Scan for the cell matching the given text and deliver its (x, y) coordinate at center. 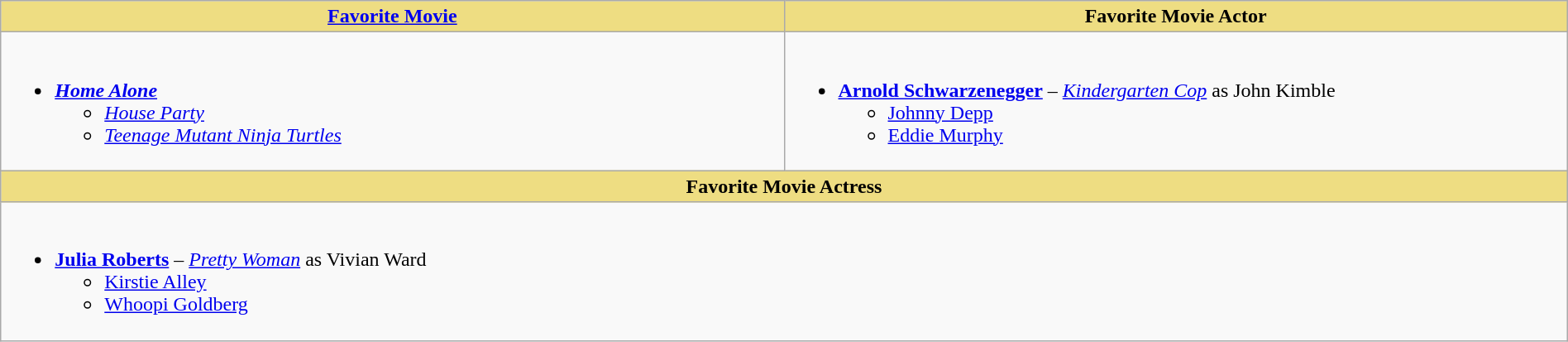
Arnold Schwarzenegger – Kindergarten Cop as John KimbleJohnny DeppEddie Murphy (1176, 101)
Favorite Movie Actress (784, 186)
Home AloneHouse PartyTeenage Mutant Ninja Turtles (392, 101)
Julia Roberts – Pretty Woman as Vivian WardKirstie AlleyWhoopi Goldberg (784, 272)
Favorite Movie Actor (1176, 17)
Favorite Movie (392, 17)
